Pinpoint the cell where the given text exists, returning its [x, y] midpoint coordinate. 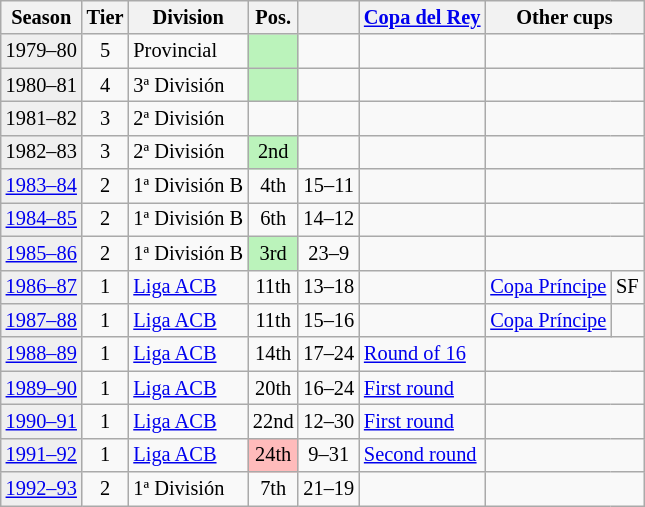
1986–87 [42, 287]
12–30 [328, 421]
1981–82 [42, 118]
1988–89 [42, 354]
23–9 [328, 253]
1990–91 [42, 421]
20th [273, 388]
13–18 [328, 287]
15–16 [328, 320]
9–31 [328, 455]
3ª División [188, 85]
17–24 [328, 354]
Provincial [188, 51]
1987–88 [42, 320]
Round of 16 [422, 354]
21–19 [328, 489]
6th [273, 219]
Division [188, 17]
1991–92 [42, 455]
SF [627, 287]
1984–85 [42, 219]
2nd [273, 152]
1982–83 [42, 152]
Pos. [273, 17]
7th [273, 489]
3rd [273, 253]
14th [273, 354]
1ª División [188, 489]
1989–90 [42, 388]
22nd [273, 421]
5 [106, 51]
Copa del Rey [422, 17]
1985–86 [42, 253]
14–12 [328, 219]
1979–80 [42, 51]
1980–81 [42, 85]
4 [106, 85]
16–24 [328, 388]
1983–84 [42, 186]
Second round [422, 455]
Tier [106, 17]
Season [42, 17]
Other cups [564, 17]
4th [273, 186]
15–11 [328, 186]
24th [273, 455]
1992–93 [42, 489]
